Output the (x, y) coordinate of the center of the cell containing the given text.  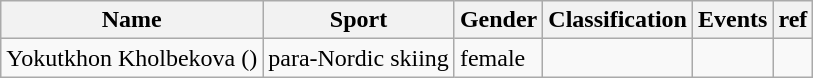
Sport (359, 20)
Yokutkhon Kholbekova () (132, 58)
ref (793, 20)
Name (132, 20)
Classification (618, 20)
female (498, 58)
Events (733, 20)
Gender (498, 20)
para-Nordic skiing (359, 58)
